Detect which cell encompasses the target text, then output its [x, y] center coordinate. 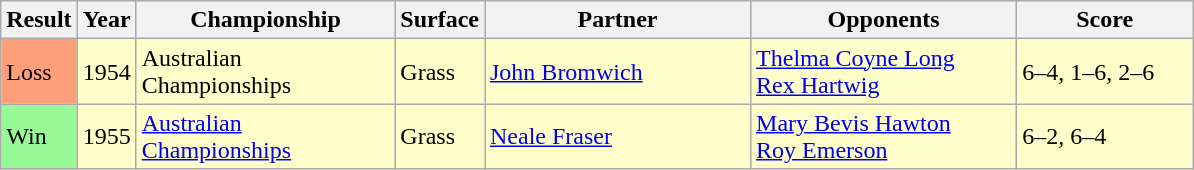
Result [39, 20]
Neale Fraser [617, 136]
Score [1105, 20]
Partner [617, 20]
Opponents [884, 20]
Loss [39, 72]
1954 [106, 72]
Championship [266, 20]
Mary Bevis Hawton Roy Emerson [884, 136]
Win [39, 136]
6–2, 6–4 [1105, 136]
Year [106, 20]
Surface [440, 20]
John Bromwich [617, 72]
Thelma Coyne Long Rex Hartwig [884, 72]
6–4, 1–6, 2–6 [1105, 72]
1955 [106, 136]
